Locate the cell with the specified text and output its [x, y] center coordinate. 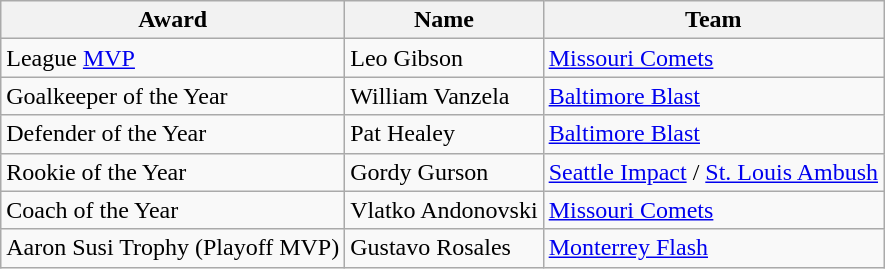
Coach of the Year [173, 210]
Rookie of the Year [173, 172]
William Vanzela [444, 96]
League MVP [173, 58]
Aaron Susi Trophy (Playoff MVP) [173, 248]
Defender of the Year [173, 134]
Monterrey Flash [713, 248]
Gordy Gurson [444, 172]
Vlatko Andonovski [444, 210]
Name [444, 20]
Seattle Impact / St. Louis Ambush [713, 172]
Award [173, 20]
Team [713, 20]
Leo Gibson [444, 58]
Goalkeeper of the Year [173, 96]
Pat Healey [444, 134]
Gustavo Rosales [444, 248]
